Scan for the cell matching the given text and deliver its [X, Y] coordinate at center. 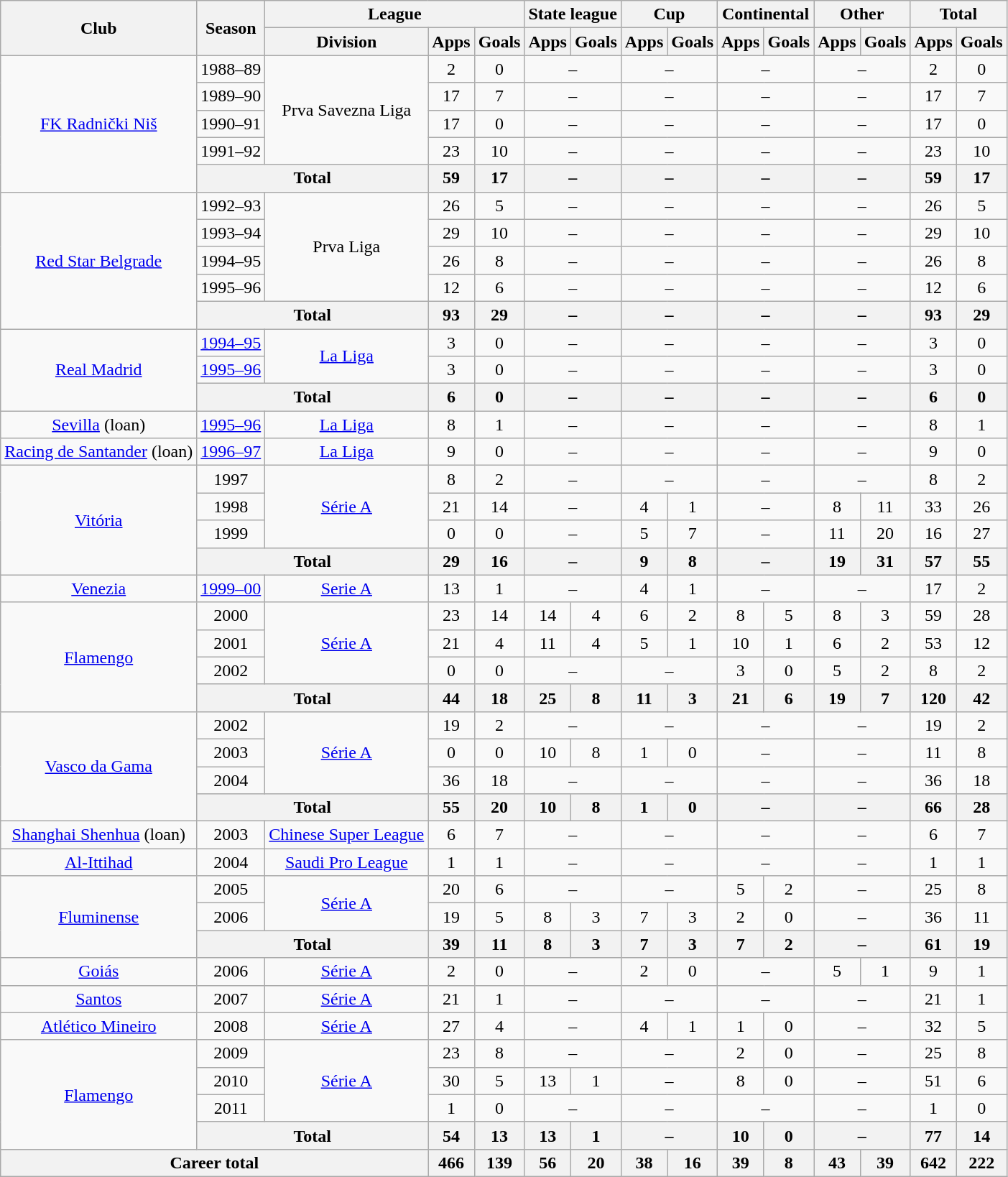
1999–00 [231, 588]
Continental [766, 14]
2007 [231, 999]
Serie A [346, 588]
Fluminense [99, 917]
1989–90 [231, 96]
Goiás [99, 971]
2005 [231, 890]
44 [451, 698]
66 [933, 808]
1992–93 [231, 206]
Racing de Santander (loan) [99, 452]
57 [933, 561]
43 [837, 1163]
1998 [231, 507]
32 [933, 1026]
139 [499, 1163]
Atlético Mineiro [99, 1026]
30 [451, 1081]
77 [933, 1135]
2011 [231, 1108]
Santos [99, 999]
FK Radnički Niš [99, 124]
33 [933, 507]
61 [933, 944]
1988–89 [231, 69]
Shanghai Shenhua (loan) [99, 835]
1990–91 [231, 124]
466 [451, 1163]
31 [885, 561]
Division [346, 42]
Vasco da Gama [99, 766]
State league [573, 14]
38 [644, 1163]
2001 [231, 643]
Chinese Super League [346, 835]
1993–94 [231, 233]
Sevilla (loan) [99, 425]
Club [99, 28]
Real Madrid [99, 370]
Cup [669, 14]
Prva Liga [346, 246]
642 [933, 1163]
2000 [231, 616]
Saudi Pro League [346, 862]
53 [933, 643]
56 [547, 1163]
Season [231, 28]
Red Star Belgrade [99, 260]
1996–97 [231, 452]
1999 [231, 534]
54 [451, 1135]
2009 [231, 1053]
Vitória [99, 520]
1997 [231, 479]
Venezia [99, 588]
1991–92 [231, 151]
Al-Ittihad [99, 862]
120 [933, 698]
2010 [231, 1081]
222 [981, 1163]
League [395, 14]
Other [862, 14]
51 [933, 1081]
Career total [214, 1163]
2008 [231, 1026]
42 [981, 698]
Prva Savezna Liga [346, 110]
